Return (X, Y) of the center of cell containing provided text 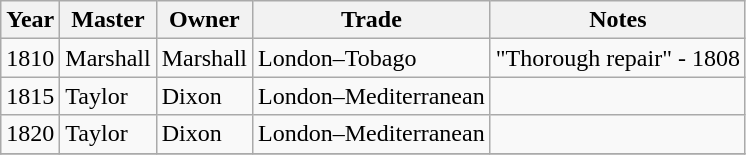
1815 (30, 96)
London–Tobago (372, 58)
Owner (204, 20)
Year (30, 20)
"Thorough repair" - 1808 (618, 58)
1810 (30, 58)
1820 (30, 134)
Notes (618, 20)
Master (108, 20)
Trade (372, 20)
